Determine the (x, y) coordinate at the center of the cell enclosing the given text.  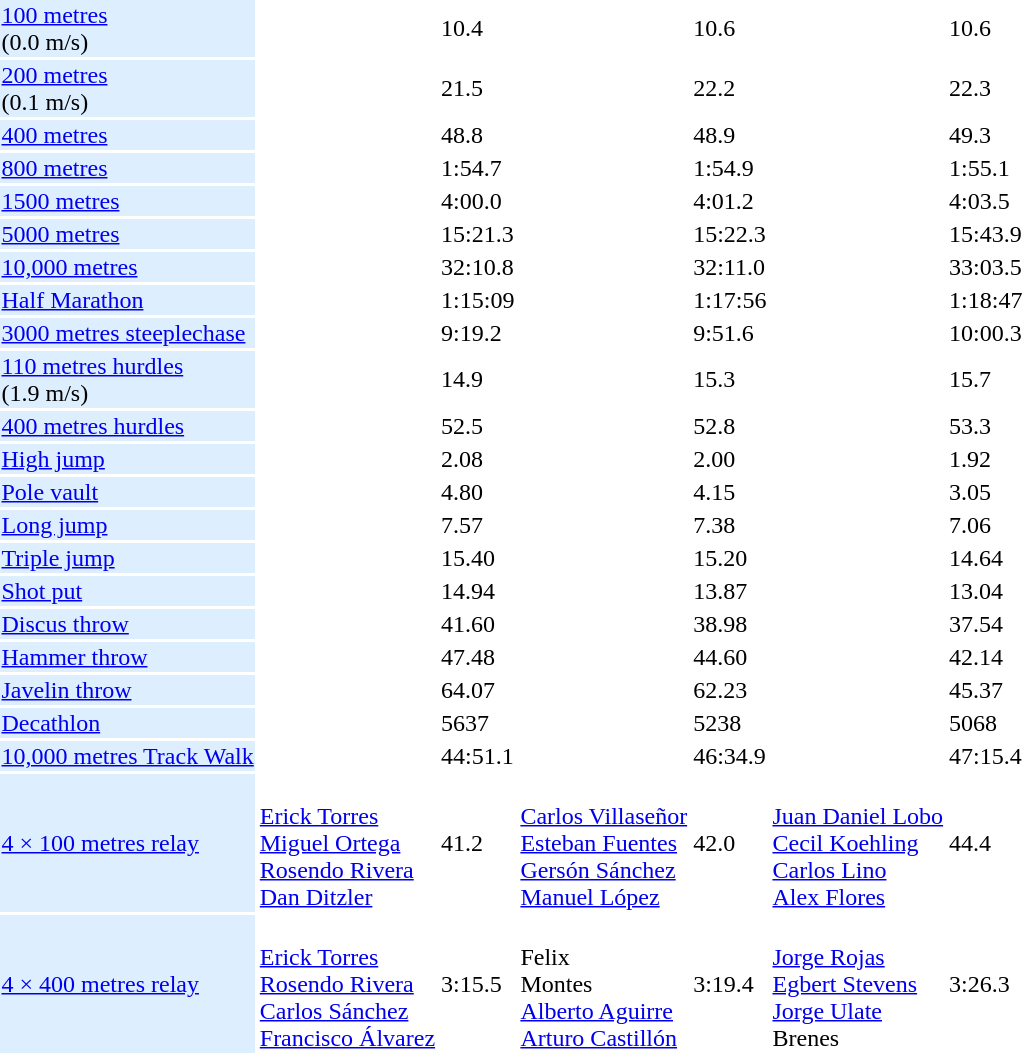
200 metres (0.1 m/s) (128, 88)
48.8 (478, 135)
52.5 (478, 426)
22.2 (730, 88)
21.5 (478, 88)
4:00.0 (478, 201)
41.60 (478, 624)
Felix Montes Alberto Aguirre Arturo Castillón (604, 984)
52.8 (730, 426)
10,000 metres (128, 267)
9:51.6 (730, 333)
3:15.5 (478, 984)
1:15:09 (478, 300)
1:54.7 (478, 168)
Hammer throw (128, 657)
400 metres (128, 135)
15:22.3 (730, 234)
2.00 (730, 459)
Half Marathon (128, 300)
44.60 (730, 657)
800 metres (128, 168)
38.98 (730, 624)
4:01.2 (730, 201)
Shot put (128, 591)
5238 (730, 723)
15:21.3 (478, 234)
100 metres (0.0 m/s) (128, 28)
Erick Torres Miguel Ortega Rosendo Rivera Dan Ditzler (347, 843)
5000 metres (128, 234)
3000 metres steeplechase (128, 333)
13.87 (730, 591)
Juan Daniel Lobo Cecil Koehling Carlos Lino Alex Flores (858, 843)
5637 (478, 723)
Erick Torres Rosendo Rivera Carlos Sánchez Francisco Álvarez (347, 984)
Triple jump (128, 558)
Pole vault (128, 492)
110 metres hurdles (1.9 m/s) (128, 380)
400 metres hurdles (128, 426)
4.80 (478, 492)
14.94 (478, 591)
4.15 (730, 492)
46:34.9 (730, 756)
32:11.0 (730, 267)
Javelin throw (128, 690)
10.6 (730, 28)
Carlos Villaseñor Esteban Fuentes Gersón Sánchez Manuel López (604, 843)
1:17:56 (730, 300)
15.20 (730, 558)
4 × 100 metres relay (128, 843)
47.48 (478, 657)
15.40 (478, 558)
10,000 metres Track Walk (128, 756)
64.07 (478, 690)
Decathlon (128, 723)
10.4 (478, 28)
14.9 (478, 380)
1500 metres (128, 201)
15.3 (730, 380)
2.08 (478, 459)
1:54.9 (730, 168)
9:19.2 (478, 333)
41.2 (478, 843)
48.9 (730, 135)
42.0 (730, 843)
4 × 400 metres relay (128, 984)
3:19.4 (730, 984)
32:10.8 (478, 267)
62.23 (730, 690)
7.38 (730, 525)
Discus throw (128, 624)
44:51.1 (478, 756)
Jorge Rojas Egbert Stevens Jorge Ulate Brenes (858, 984)
7.57 (478, 525)
High jump (128, 459)
Long jump (128, 525)
